Detect which cell encompasses the target text, then output its [X, Y] center coordinate. 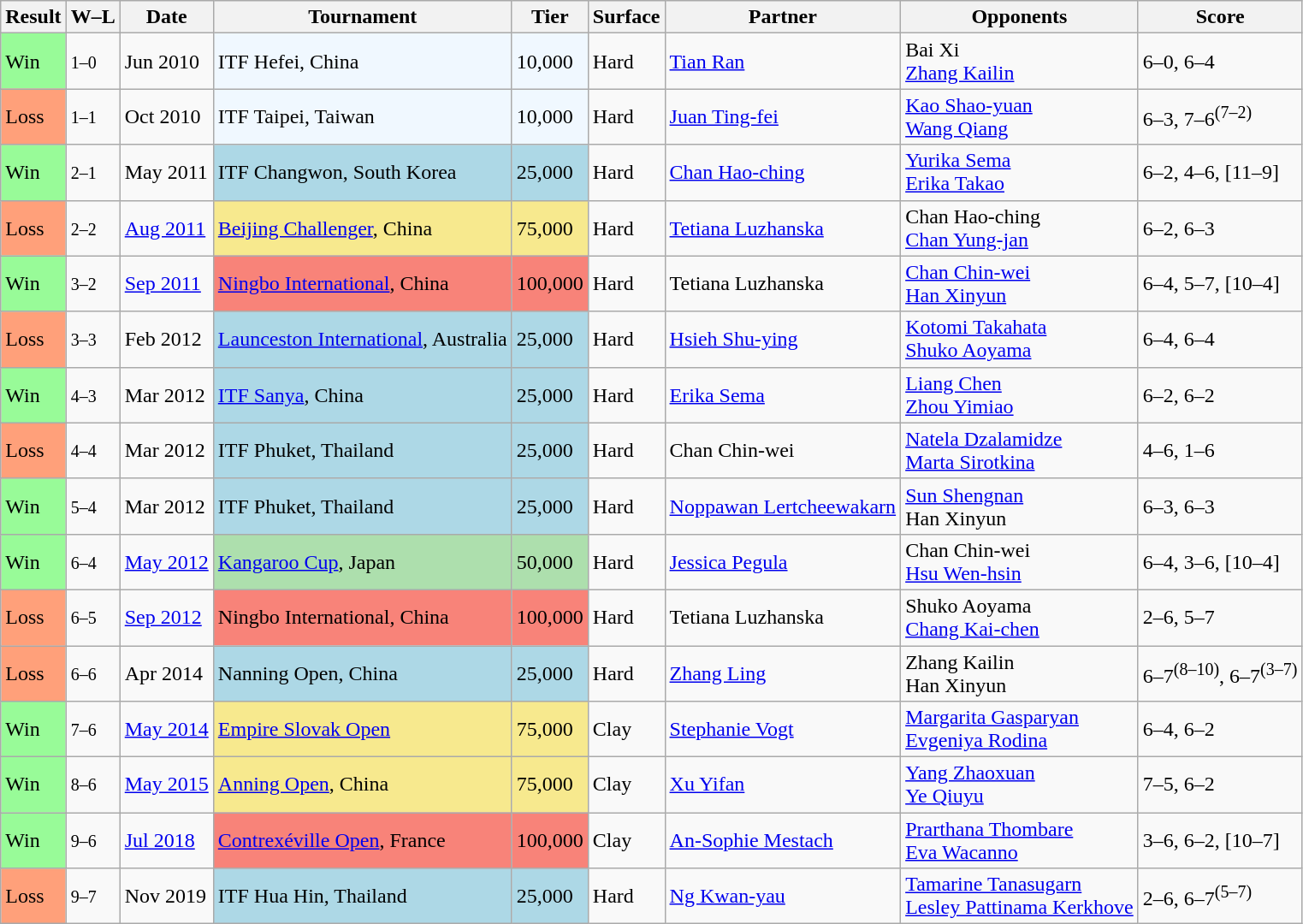
Date [166, 17]
9–6 [92, 840]
May 2015 [166, 785]
Chan Chin-wei Han Xinyun [1020, 284]
6–7(8–10), 6–7(3–7) [1220, 672]
Apr 2014 [166, 672]
1–0 [92, 62]
Yang Zhaoxuan Ye Qiuyu [1020, 785]
Beijing Challenger, China [363, 228]
7–6 [92, 729]
Kotomi Takahata Shuko Aoyama [1020, 339]
An-Sophie Mestach [783, 840]
Tier [549, 17]
Jun 2010 [166, 62]
9–7 [92, 897]
3–6, 6–2, [10–7] [1220, 840]
2–6, 6–7(5–7) [1220, 897]
Jul 2018 [166, 840]
3–2 [92, 284]
4–3 [92, 395]
Zhang Ling [783, 672]
4–6, 1–6 [1220, 450]
ITF Taipei, Taiwan [363, 116]
Opponents [1020, 17]
6–4, 6–2 [1220, 729]
Sep 2011 [166, 284]
May 2014 [166, 729]
6–2, 6–2 [1220, 395]
Kao Shao-yuan Wang Qiang [1020, 116]
May 2011 [166, 173]
2–6, 5–7 [1220, 618]
Nanning Open, China [363, 672]
Tournament [363, 17]
6–4, 6–4 [1220, 339]
Jessica Pegula [783, 561]
Aug 2011 [166, 228]
6–3, 6–3 [1220, 506]
Partner [783, 17]
2–2 [92, 228]
Chan Hao-ching [783, 173]
4–4 [92, 450]
Chan Hao-ching Chan Yung-jan [1020, 228]
Sun Shengnan Han Xinyun [1020, 506]
6–2, 4–6, [11–9] [1220, 173]
Nov 2019 [166, 897]
Bai Xi Zhang Kailin [1020, 62]
50,000 [549, 561]
Surface [626, 17]
ITF Hefei, China [363, 62]
Chan Chin-wei Hsu Wen-hsin [1020, 561]
6–2, 6–3 [1220, 228]
2–1 [92, 173]
Launceston International, Australia [363, 339]
6–3, 7–6(7–2) [1220, 116]
8–6 [92, 785]
Zhang Kailin Han Xinyun [1020, 672]
6–5 [92, 618]
6–4, 5–7, [10–4] [1220, 284]
Empire Slovak Open [363, 729]
Hsieh Shu-ying [783, 339]
ITF Sanya, China [363, 395]
Yurika Sema Erika Takao [1020, 173]
Juan Ting-fei [783, 116]
Liang Chen Zhou Yimiao [1020, 395]
Noppawan Lertcheewakarn [783, 506]
Chan Chin-wei [783, 450]
Sep 2012 [166, 618]
6–4 [92, 561]
6–0, 6–4 [1220, 62]
3–3 [92, 339]
6–6 [92, 672]
ITF Hua Hin, Thailand [363, 897]
ITF Changwon, South Korea [363, 173]
W–L [92, 17]
6–4, 3–6, [10–4] [1220, 561]
Feb 2012 [166, 339]
Tian Ran [783, 62]
Stephanie Vogt [783, 729]
7–5, 6–2 [1220, 785]
May 2012 [166, 561]
Prarthana Thombare Eva Wacanno [1020, 840]
Kangaroo Cup, Japan [363, 561]
Xu Yifan [783, 785]
Natela Dzalamidze Marta Sirotkina [1020, 450]
Erika Sema [783, 395]
Margarita Gasparyan Evgeniya Rodina [1020, 729]
Oct 2010 [166, 116]
Shuko Aoyama Chang Kai-chen [1020, 618]
1–1 [92, 116]
Ng Kwan-yau [783, 897]
Score [1220, 17]
Result [33, 17]
Tamarine Tanasugarn Lesley Pattinama Kerkhove [1020, 897]
Anning Open, China [363, 785]
Contrexéville Open, France [363, 840]
5–4 [92, 506]
